Determine the [x, y] coordinate at the center of the cell enclosing the given text.  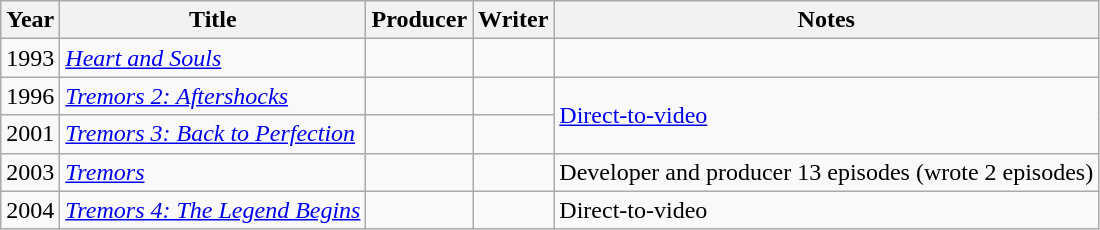
Tremors 4: The Legend Begins [213, 210]
2001 [30, 134]
2004 [30, 210]
Year [30, 20]
Producer [420, 20]
Tremors 2: Aftershocks [213, 96]
1993 [30, 58]
Heart and Souls [213, 58]
Developer and producer 13 episodes (wrote 2 episodes) [826, 172]
Tremors [213, 172]
Notes [826, 20]
Title [213, 20]
Tremors 3: Back to Perfection [213, 134]
2003 [30, 172]
Writer [514, 20]
1996 [30, 96]
